From the cell containing the given text, extract its center point as (x, y) coordinate. 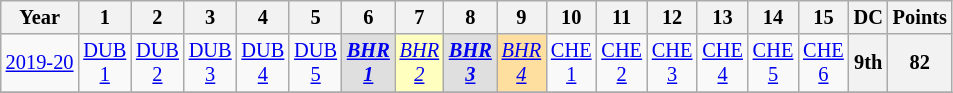
CHE3 (672, 63)
15 (823, 17)
CHE4 (722, 63)
1 (104, 17)
2019-20 (40, 63)
DC (868, 17)
12 (672, 17)
DUB5 (316, 63)
CHE2 (621, 63)
8 (470, 17)
82 (920, 63)
DUB4 (264, 63)
11 (621, 17)
6 (368, 17)
DUB3 (210, 63)
Year (40, 17)
BHR1 (368, 63)
5 (316, 17)
BHR3 (470, 63)
13 (722, 17)
CHE6 (823, 63)
DUB1 (104, 63)
4 (264, 17)
7 (420, 17)
9 (522, 17)
14 (773, 17)
CHE5 (773, 63)
9th (868, 63)
10 (571, 17)
CHE1 (571, 63)
BHR2 (420, 63)
BHR4 (522, 63)
Points (920, 17)
2 (158, 17)
3 (210, 17)
DUB2 (158, 63)
